Output the [X, Y] coordinate of the center of the cell containing the given text.  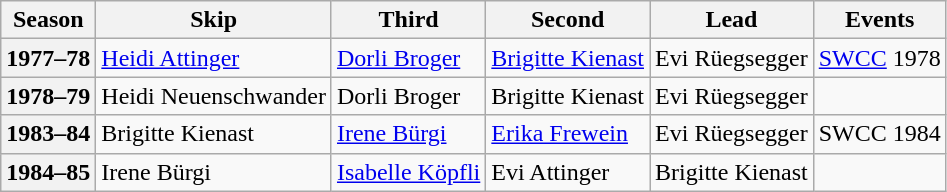
Season [48, 20]
SWCC 1984 [880, 134]
1984–85 [48, 172]
SWCC 1978 [880, 58]
Heidi Attinger [214, 58]
Second [568, 20]
Isabelle Köpfli [408, 172]
Erika Frewein [568, 134]
1977–78 [48, 58]
Heidi Neuenschwander [214, 96]
Evi Attinger [568, 172]
Lead [732, 20]
1978–79 [48, 96]
1983–84 [48, 134]
Skip [214, 20]
Events [880, 20]
Third [408, 20]
